Extract the (X, Y) coordinate from the center of the cell holding the provided text.  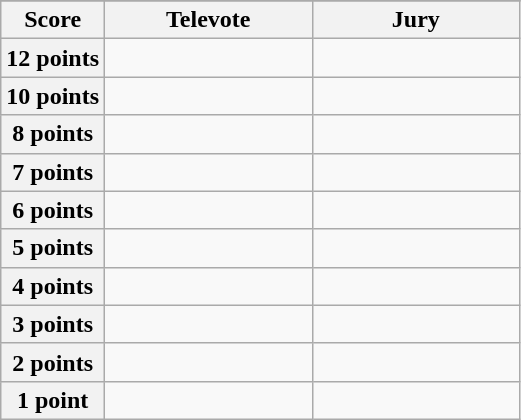
Score (53, 20)
8 points (53, 134)
12 points (53, 58)
Jury (416, 20)
Televote (209, 20)
7 points (53, 172)
2 points (53, 362)
1 point (53, 400)
3 points (53, 324)
5 points (53, 248)
4 points (53, 286)
10 points (53, 96)
6 points (53, 210)
